Capture the cell that displays the provided text and extract its [X, Y] central coordinate. 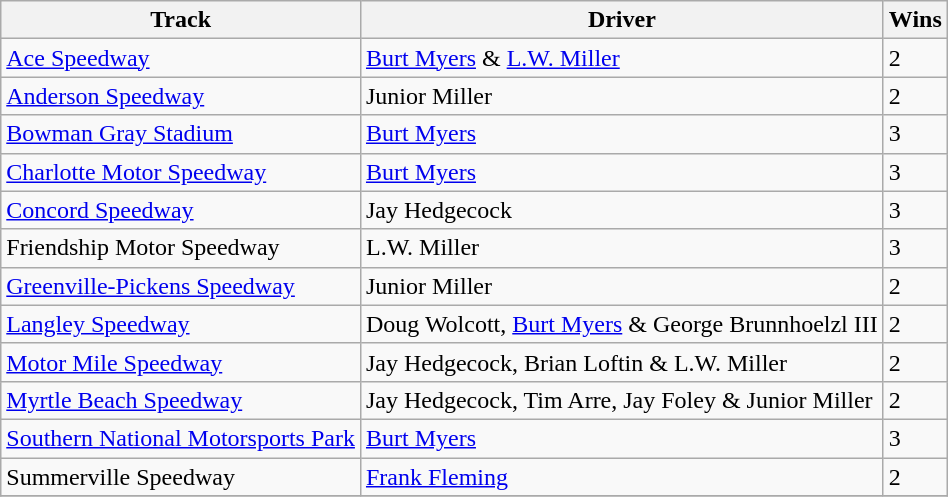
Friendship Motor Speedway [181, 248]
Greenville-Pickens Speedway [181, 286]
Jay Hedgecock [622, 210]
Track [181, 20]
Bowman Gray Stadium [181, 134]
Myrtle Beach Speedway [181, 400]
Driver [622, 20]
Concord Speedway [181, 210]
Frank Fleming [622, 477]
Ace Speedway [181, 58]
Motor Mile Speedway [181, 362]
Charlotte Motor Speedway [181, 172]
Jay Hedgecock, Brian Loftin & L.W. Miller [622, 362]
Anderson Speedway [181, 96]
Doug Wolcott, Burt Myers & George Brunnhoelzl III [622, 324]
Summerville Speedway [181, 477]
Southern National Motorsports Park [181, 438]
Wins [915, 20]
Jay Hedgecock, Tim Arre, Jay Foley & Junior Miller [622, 400]
L.W. Miller [622, 248]
Burt Myers & L.W. Miller [622, 58]
Langley Speedway [181, 324]
